Output the [X, Y] coordinate of the center of the cell containing the given text.  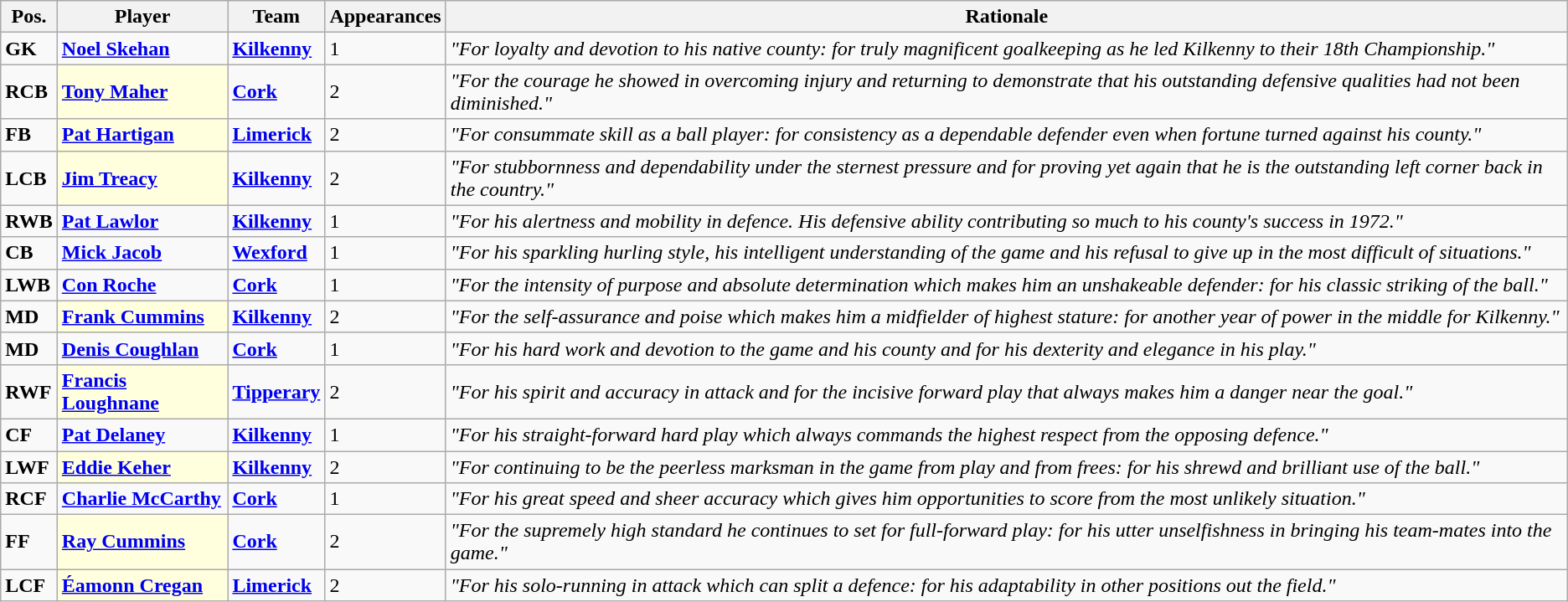
"For his alertness and mobility in defence. His defensive ability contributing so much to his county's success in 1972." [1007, 221]
Ray Cummins [142, 543]
Tipperary [276, 392]
RWF [29, 392]
Pat Delaney [142, 435]
Rationale [1007, 17]
LWB [29, 285]
"For his sparkling hurling style, his intelligent understanding of the game and his refusal to give up in the most difficult of situations." [1007, 253]
LCF [29, 585]
GK [29, 49]
"For the self-assurance and poise which makes him a midfielder of highest stature: for another year of power in the middle for Kilkenny." [1007, 316]
Team [276, 17]
Charlie McCarthy [142, 499]
"For consummate skill as a ball player: for consistency as a dependable defender even when fortune turned against his county." [1007, 135]
Appearances [385, 17]
"For the intensity of purpose and absolute determination which makes him an unshakeable defender: for his classic striking of the ball." [1007, 285]
"For the courage he showed in overcoming injury and returning to demonstrate that his outstanding defensive qualities had not been diminished." [1007, 92]
LWF [29, 466]
Éamonn Cregan [142, 585]
Pat Hartigan [142, 135]
Pos. [29, 17]
Mick Jacob [142, 253]
CF [29, 435]
Tony Maher [142, 92]
Jim Treacy [142, 178]
"For his straight-forward hard play which always commands the highest respect from the opposing defence." [1007, 435]
"For his great speed and sheer accuracy which gives him opportunities to score from the most unlikely situation." [1007, 499]
"For his spirit and accuracy in attack and for the incisive forward play that always makes him a danger near the goal." [1007, 392]
Denis Coughlan [142, 348]
RWB [29, 221]
"For his hard work and devotion to the game and his county and for his dexterity and elegance in his play." [1007, 348]
Player [142, 17]
Wexford [276, 253]
Noel Skehan [142, 49]
"For the supremely high standard he continues to set for full-forward play: for his utter unselfishness in bringing his team-mates into the game." [1007, 543]
Eddie Keher [142, 466]
"For continuing to be the peerless marksman in the game from play and from frees: for his shrewd and brilliant use of the ball." [1007, 466]
RCF [29, 499]
FB [29, 135]
Frank Cummins [142, 316]
LCB [29, 178]
"For loyalty and devotion to his native county: for truly magnificent goalkeeping as he led Kilkenny to their 18th Championship." [1007, 49]
Con Roche [142, 285]
CB [29, 253]
FF [29, 543]
Pat Lawlor [142, 221]
"For his solo-running in attack which can split a defence: for his adaptability in other positions out the field." [1007, 585]
RCB [29, 92]
Francis Loughnane [142, 392]
